Return the (x, y) coordinate for the center point of the cell that contains the specified text.  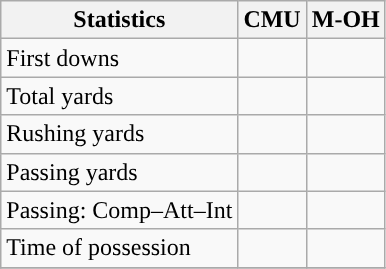
M-OH (346, 20)
Passing yards (120, 172)
CMU (272, 20)
First downs (120, 58)
Passing: Comp–Att–Int (120, 210)
Rushing yards (120, 134)
Time of possession (120, 248)
Total yards (120, 96)
Statistics (120, 20)
